From the cell containing the given text, extract its center point as [X, Y] coordinate. 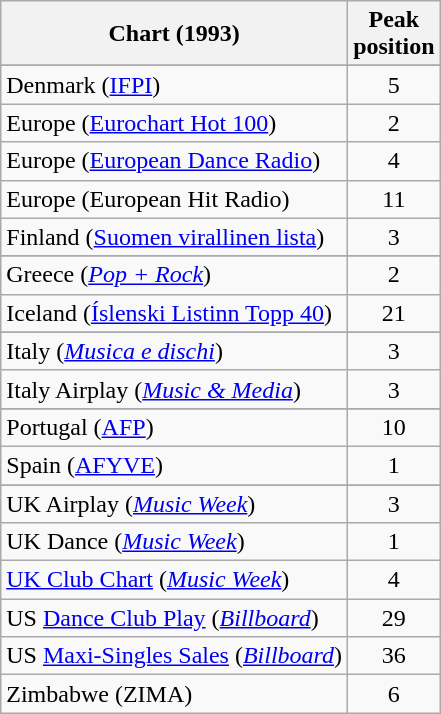
Greece (Pop + Rock) [174, 275]
Italy (Musica e dischi) [174, 351]
Portugal (AFP) [174, 427]
UK Dance (Music Week) [174, 542]
Peakposition [394, 34]
5 [394, 85]
Europe (Eurochart Hot 100) [174, 123]
11 [394, 199]
Spain (AFYVE) [174, 465]
21 [394, 313]
US Maxi-Singles Sales (Billboard) [174, 656]
10 [394, 427]
UK Airplay (Music Week) [174, 503]
Finland (Suomen virallinen lista) [174, 237]
Italy Airplay (Music & Media) [174, 389]
US Dance Club Play (Billboard) [174, 618]
29 [394, 618]
36 [394, 656]
Chart (1993) [174, 34]
Denmark (IFPI) [174, 85]
UK Club Chart (Music Week) [174, 580]
Europe (European Hit Radio) [174, 199]
Iceland (Íslenski Listinn Topp 40) [174, 313]
6 [394, 694]
Europe (European Dance Radio) [174, 161]
Zimbabwe (ZIMA) [174, 694]
